Determine the [X, Y] coordinate at the center of the cell enclosing the given text.  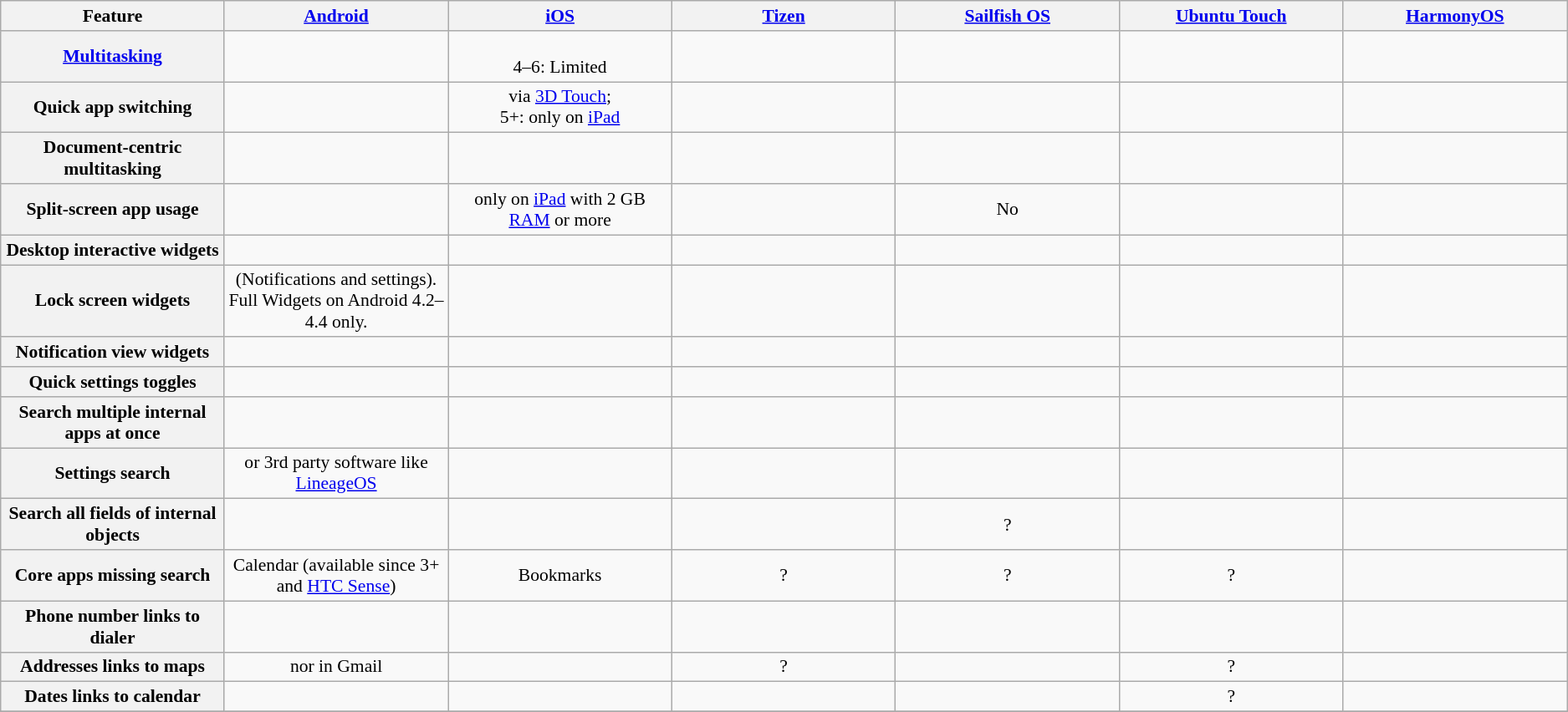
Core apps missing search [113, 575]
No [1008, 209]
Lock screen widgets [113, 301]
Calendar (available since 3+ and HTC Sense) [336, 575]
Addresses links to maps [113, 667]
Quick settings toggles [113, 382]
Document-centric multitasking [113, 159]
Ubuntu Touch [1231, 16]
iOS [560, 16]
Android [336, 16]
Bookmarks [560, 575]
Dates links to calendar [113, 697]
Settings search [113, 473]
Desktop interactive widgets [113, 250]
Tizen [784, 16]
Search all fields of internal objects [113, 525]
Feature [113, 16]
only on iPad with 2 GB RAM or more [560, 209]
via 3D Touch;5+: only on iPad [560, 107]
(Notifications and settings). Full Widgets on Android 4.2–4.4 only. [336, 301]
Split-screen app usage [113, 209]
Quick app switching [113, 107]
4–6: Limited [560, 57]
nor in Gmail [336, 667]
or 3rd party software like LineageOS [336, 473]
Multitasking [113, 57]
Phone number links to dialer [113, 627]
Sailfish OS [1008, 16]
Search multiple internal apps at once [113, 423]
HarmonyOS [1455, 16]
Notification view widgets [113, 353]
